Extract the (X, Y) coordinate from the center of the cell holding the provided text.  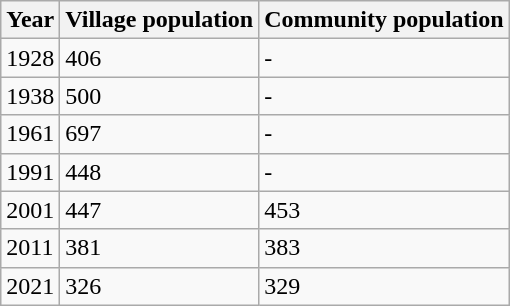
Community population (384, 20)
2021 (30, 286)
381 (160, 248)
1928 (30, 58)
447 (160, 210)
453 (384, 210)
1991 (30, 172)
1961 (30, 134)
383 (384, 248)
326 (160, 286)
697 (160, 134)
Year (30, 20)
448 (160, 172)
2001 (30, 210)
1938 (30, 96)
500 (160, 96)
2011 (30, 248)
Village population (160, 20)
406 (160, 58)
329 (384, 286)
